Identify which cell holds the provided text, then report its [x, y] central coordinate. 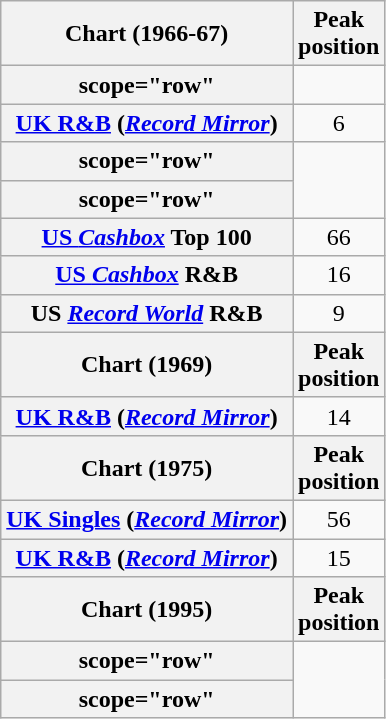
US Cashbox Top 100 [147, 237]
Chart (1969) [147, 364]
16 [338, 275]
Chart (1975) [147, 468]
15 [338, 557]
UK Singles (Record Mirror) [147, 519]
56 [338, 519]
6 [338, 123]
Chart (1995) [147, 610]
66 [338, 237]
US Cashbox R&B [147, 275]
Chart (1966-67) [147, 34]
9 [338, 313]
14 [338, 416]
US Record World R&B [147, 313]
